Detect which cell encompasses the target text, then output its (X, Y) center coordinate. 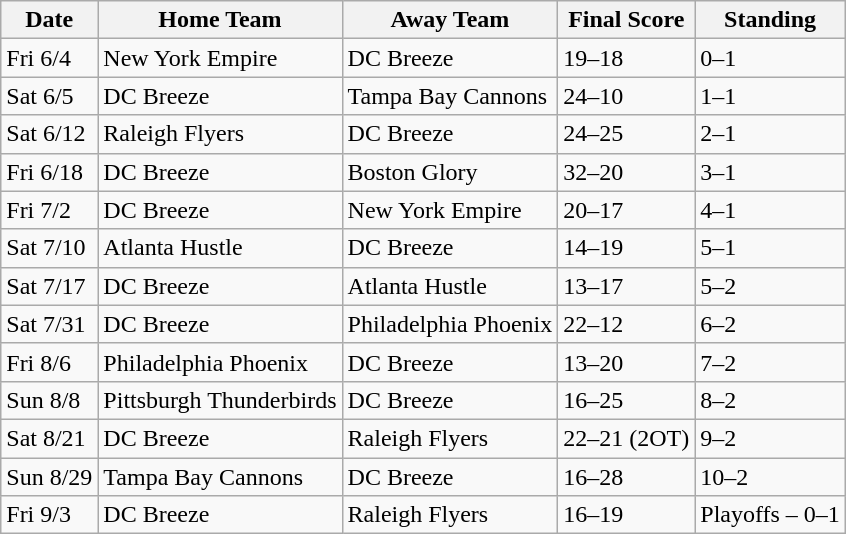
Standing (770, 20)
13–17 (626, 286)
20–17 (626, 210)
Playoffs – 0–1 (770, 515)
5–2 (770, 286)
Boston Glory (450, 172)
3–1 (770, 172)
0–1 (770, 58)
Fri 8/6 (50, 362)
Final Score (626, 20)
Sat 6/5 (50, 96)
Fri 6/18 (50, 172)
Fri 7/2 (50, 210)
6–2 (770, 324)
Away Team (450, 20)
32–20 (626, 172)
24–25 (626, 134)
16–25 (626, 400)
19–18 (626, 58)
24–10 (626, 96)
14–19 (626, 248)
Sun 8/8 (50, 400)
9–2 (770, 438)
7–2 (770, 362)
22–12 (626, 324)
Home Team (220, 20)
Sat 7/10 (50, 248)
16–28 (626, 477)
4–1 (770, 210)
Sat 8/21 (50, 438)
Sat 7/17 (50, 286)
Sun 8/29 (50, 477)
1–1 (770, 96)
Fri 6/4 (50, 58)
22–21 (2OT) (626, 438)
5–1 (770, 248)
16–19 (626, 515)
10–2 (770, 477)
Date (50, 20)
Pittsburgh Thunderbirds (220, 400)
Sat 6/12 (50, 134)
13–20 (626, 362)
Sat 7/31 (50, 324)
8–2 (770, 400)
Fri 9/3 (50, 515)
2–1 (770, 134)
